Determine the (x, y) coordinate at the center of the cell enclosing the given text.  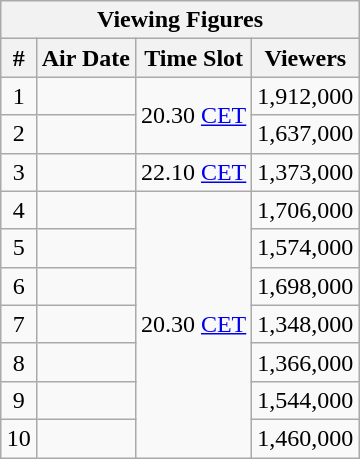
1 (18, 96)
1,637,000 (306, 134)
1,348,000 (306, 324)
3 (18, 172)
# (18, 58)
7 (18, 324)
10 (18, 438)
1,698,000 (306, 286)
1,544,000 (306, 400)
Time Slot (193, 58)
Air Date (86, 58)
6 (18, 286)
1,366,000 (306, 362)
1,460,000 (306, 438)
1,373,000 (306, 172)
22.10 CET (193, 172)
1,912,000 (306, 96)
Viewing Figures (180, 20)
1,574,000 (306, 248)
5 (18, 248)
Viewers (306, 58)
2 (18, 134)
1,706,000 (306, 210)
8 (18, 362)
4 (18, 210)
9 (18, 400)
